Return [X, Y] of the center of cell containing provided text 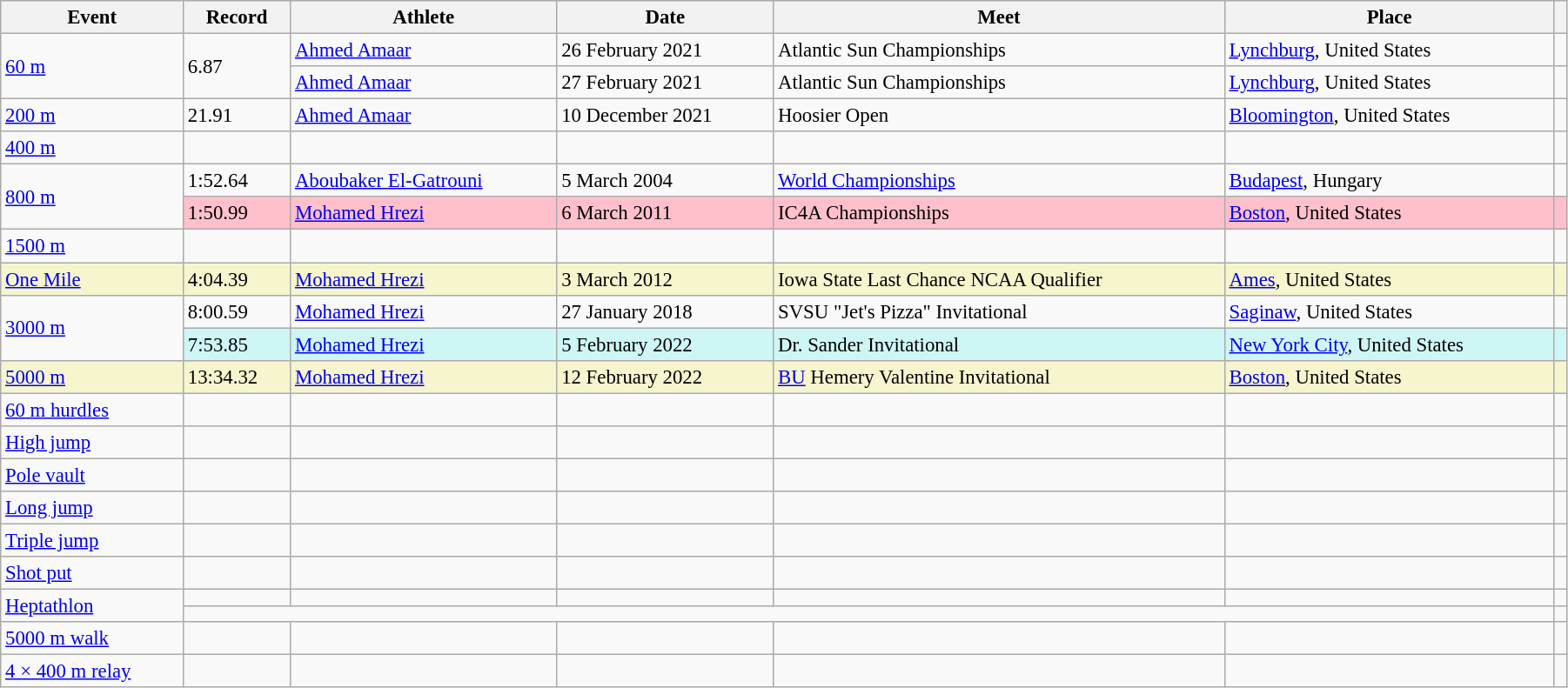
Event [92, 17]
8:00.59 [237, 311]
6 March 2011 [665, 213]
Bloomington, United States [1389, 116]
Aboubaker El-Gatrouni [424, 181]
5000 m [92, 377]
Date [665, 17]
Heptathlon [92, 606]
SVSU "Jet's Pizza" Invitational [999, 311]
4:04.39 [237, 279]
27 January 2018 [665, 311]
Triple jump [92, 540]
1500 m [92, 246]
3000 m [92, 327]
60 m [92, 66]
Shot put [92, 573]
Saginaw, United States [1389, 311]
200 m [92, 116]
10 December 2021 [665, 116]
Iowa State Last Chance NCAA Qualifier [999, 279]
21.91 [237, 116]
400 m [92, 148]
5000 m walk [92, 638]
5 March 2004 [665, 181]
800 m [92, 197]
60 m hurdles [92, 410]
Long jump [92, 508]
13:34.32 [237, 377]
1:50.99 [237, 213]
One Mile [92, 279]
1:52.64 [237, 181]
Pole vault [92, 475]
27 February 2021 [665, 83]
4 × 400 m relay [92, 671]
World Championships [999, 181]
5 February 2022 [665, 344]
Dr. Sander Invitational [999, 344]
High jump [92, 443]
New York City, United States [1389, 344]
12 February 2022 [665, 377]
Hoosier Open [999, 116]
Ames, United States [1389, 279]
26 February 2021 [665, 50]
Record [237, 17]
IC4A Championships [999, 213]
3 March 2012 [665, 279]
Place [1389, 17]
BU Hemery Valentine Invitational [999, 377]
Budapest, Hungary [1389, 181]
Athlete [424, 17]
6.87 [237, 66]
Meet [999, 17]
7:53.85 [237, 344]
